Output the (x, y) coordinate of the center of the cell containing the given text.  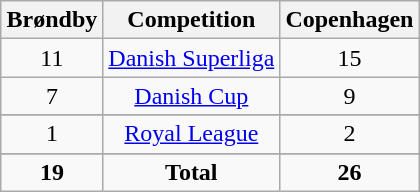
Copenhagen (350, 20)
26 (350, 172)
19 (52, 172)
15 (350, 58)
Brøndby (52, 20)
Danish Superliga (192, 58)
7 (52, 96)
Total (192, 172)
1 (52, 134)
Competition (192, 20)
9 (350, 96)
11 (52, 58)
Royal League (192, 134)
Danish Cup (192, 96)
2 (350, 134)
